Determine the [x, y] coordinate at the center of the cell enclosing the given text.  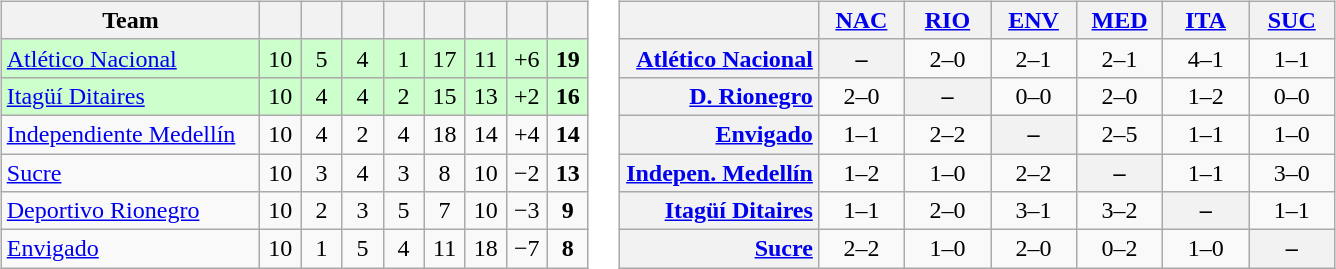
+6 [526, 58]
Indepen. Medellín [720, 173]
D. Rionegro [720, 96]
SUC [1292, 20]
17 [444, 58]
ITA [1206, 20]
ENV [1033, 20]
MED [1120, 20]
3–0 [1292, 173]
2–5 [1120, 134]
15 [444, 96]
Deportivo Rionegro [130, 211]
−7 [526, 249]
−2 [526, 173]
+4 [526, 134]
9 [568, 211]
Independiente Medellín [130, 134]
+2 [526, 96]
7 [444, 211]
0–2 [1120, 249]
Team [130, 20]
3–1 [1033, 211]
RIO [947, 20]
19 [568, 58]
−3 [526, 211]
NAC [861, 20]
4–1 [1206, 58]
3–2 [1120, 211]
16 [568, 96]
